Output the [X, Y] coordinate of the center of the cell containing the given text.  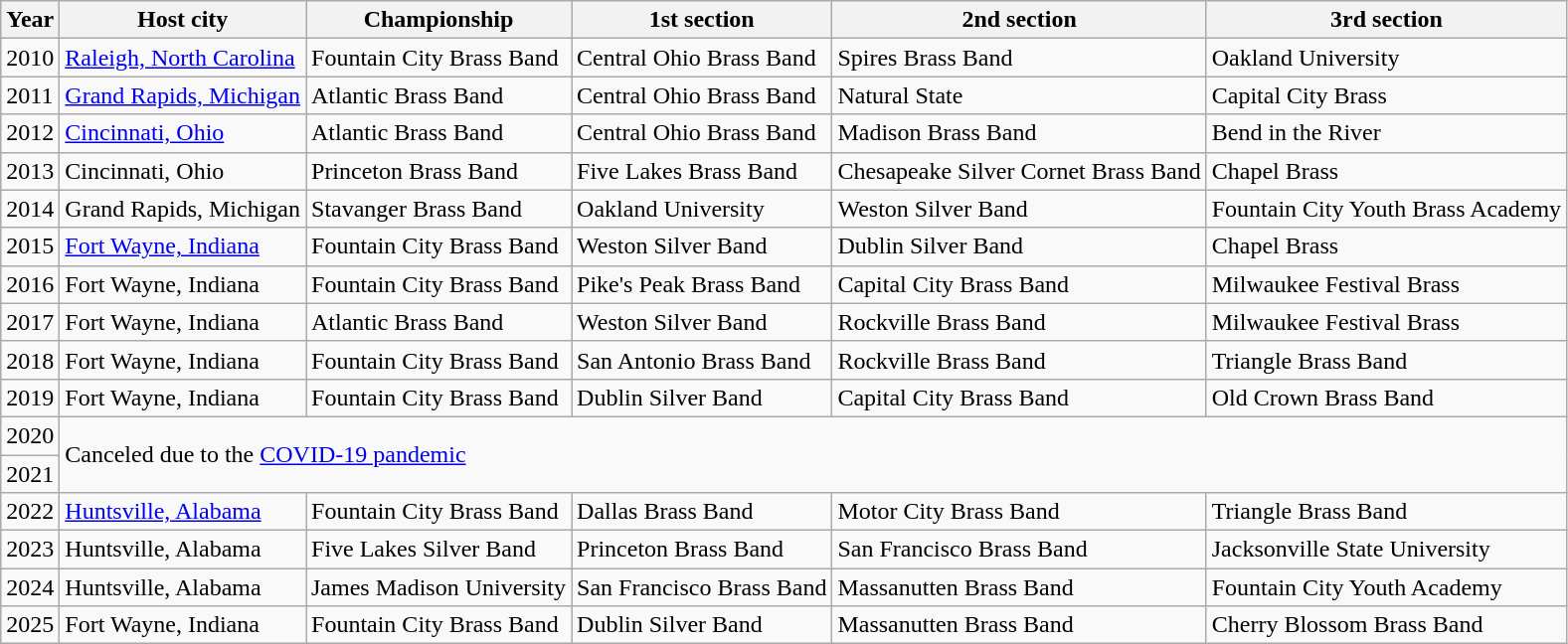
Stavanger Brass Band [439, 209]
2017 [30, 322]
2nd section [1019, 20]
Championship [439, 20]
2014 [30, 209]
3rd section [1386, 20]
Old Crown Brass Band [1386, 398]
Spires Brass Band [1019, 58]
2010 [30, 58]
Natural State [1019, 95]
2011 [30, 95]
Jacksonville State University [1386, 550]
Raleigh, North Carolina [183, 58]
2025 [30, 625]
2023 [30, 550]
Bend in the River [1386, 133]
Capital City Brass [1386, 95]
San Antonio Brass Band [702, 360]
Chesapeake Silver Cornet Brass Band [1019, 171]
2021 [30, 474]
Canceled due to the COVID-19 pandemic [813, 454]
Cherry Blossom Brass Band [1386, 625]
Five Lakes Brass Band [702, 171]
Pike's Peak Brass Band [702, 284]
Dallas Brass Band [702, 512]
Fountain City Youth Brass Academy [1386, 209]
2013 [30, 171]
2012 [30, 133]
2018 [30, 360]
Five Lakes Silver Band [439, 550]
Year [30, 20]
2020 [30, 435]
2022 [30, 512]
2024 [30, 587]
2019 [30, 398]
Madison Brass Band [1019, 133]
Fountain City Youth Academy [1386, 587]
2015 [30, 246]
Motor City Brass Band [1019, 512]
1st section [702, 20]
Host city [183, 20]
James Madison University [439, 587]
2016 [30, 284]
